Output the (x, y) coordinate of the center of the cell containing the given text.  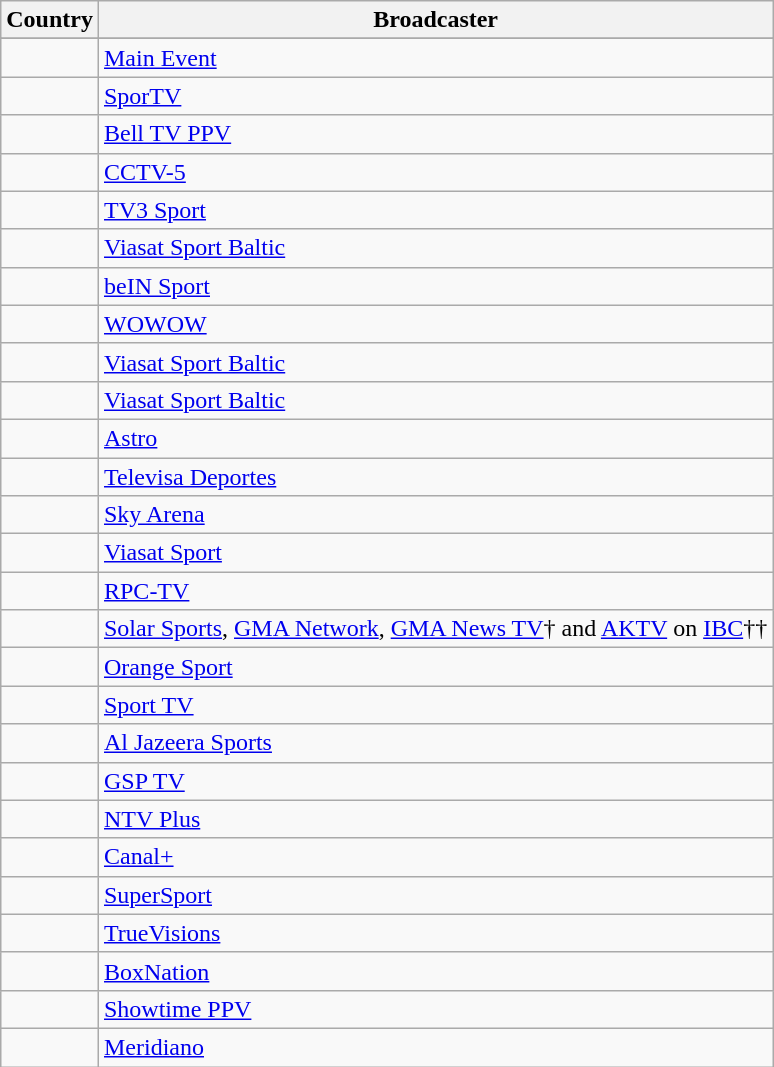
Main Event (435, 58)
Showtime PPV (435, 1009)
Broadcaster (435, 20)
Viasat Sport (435, 553)
Canal+ (435, 857)
Solar Sports, GMA Network, GMA News TV† and AKTV on IBC†† (435, 629)
RPC-TV (435, 591)
TrueVisions (435, 933)
Bell TV PPV (435, 134)
Meridiano (435, 1047)
TV3 Sport (435, 210)
NTV Plus (435, 819)
Orange Sport (435, 667)
SporTV (435, 96)
Astro (435, 438)
Televisa Deportes (435, 477)
Sky Arena (435, 515)
Country (50, 20)
SuperSport (435, 895)
Al Jazeera Sports (435, 743)
WOWOW (435, 324)
Sport TV (435, 705)
beIN Sport (435, 286)
GSP TV (435, 781)
CCTV-5 (435, 172)
BoxNation (435, 971)
